Identify which cell holds the provided text, then report its [x, y] central coordinate. 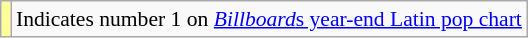
Indicates number 1 on Billboards year-end Latin pop chart [269, 19]
